Capture the cell that displays the provided text and extract its (x, y) central coordinate. 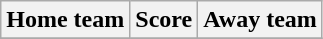
Score (164, 20)
Home team (66, 20)
Away team (260, 20)
